Extract the (x, y) coordinate from the center of the cell holding the provided text.  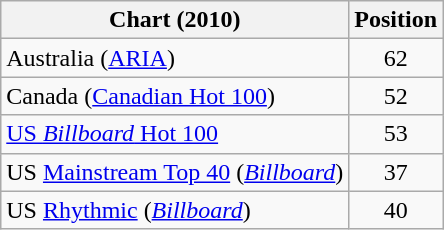
52 (396, 96)
40 (396, 210)
US Billboard Hot 100 (175, 134)
Canada (Canadian Hot 100) (175, 96)
53 (396, 134)
37 (396, 172)
62 (396, 58)
Chart (2010) (175, 20)
Position (396, 20)
Australia (ARIA) (175, 58)
US Rhythmic (Billboard) (175, 210)
US Mainstream Top 40 (Billboard) (175, 172)
